Scan for the cell matching the given text and deliver its (x, y) coordinate at center. 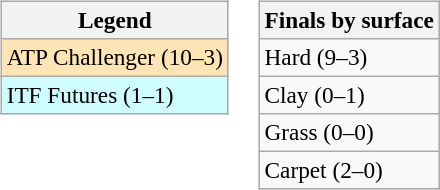
Hard (9–3) (349, 57)
ATP Challenger (10–3) (114, 57)
Grass (0–0) (349, 133)
Legend (114, 20)
Carpet (2–0) (349, 171)
Clay (0–1) (349, 95)
Finals by surface (349, 20)
ITF Futures (1–1) (114, 95)
